Locate the cell with the specified text and output its (X, Y) center coordinate. 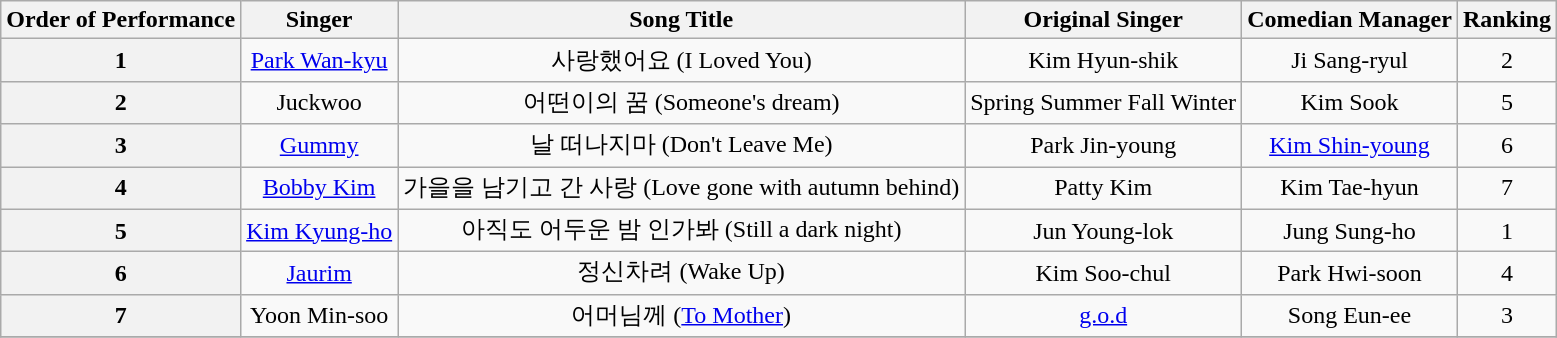
Kim Soo-chul (1104, 274)
Kim Sook (1350, 102)
Patty Kim (1104, 188)
Jung Sung-ho (1350, 230)
Ji Sang-ryul (1350, 60)
Order of Performance (121, 20)
Jaurim (320, 274)
Juckwoo (320, 102)
Bobby Kim (320, 188)
가을을 남기고 간 사랑 (Love gone with autumn behind) (682, 188)
Original Singer (1104, 20)
Song Title (682, 20)
Song Eun-ee (1350, 316)
Ranking (1506, 20)
g.o.d (1104, 316)
Singer (320, 20)
Kim Shin-young (1350, 146)
Kim Hyun-shik (1104, 60)
Comedian Manager (1350, 20)
어머님께 (To Mother) (682, 316)
Park Jin-young (1104, 146)
Yoon Min-soo (320, 316)
정신차려 (Wake Up) (682, 274)
날 떠나지마 (Don't Leave Me) (682, 146)
아직도 어두운 밤 인가봐 (Still a dark night) (682, 230)
Park Hwi-soon (1350, 274)
어떤이의 꿈 (Someone's dream) (682, 102)
사랑했어요 (I Loved You) (682, 60)
Park Wan-kyu (320, 60)
Kim Tae-hyun (1350, 188)
Kim Kyung-ho (320, 230)
Jun Young-lok (1104, 230)
Gummy (320, 146)
Spring Summer Fall Winter (1104, 102)
